Pinpoint the cell where the given text exists, returning its [x, y] midpoint coordinate. 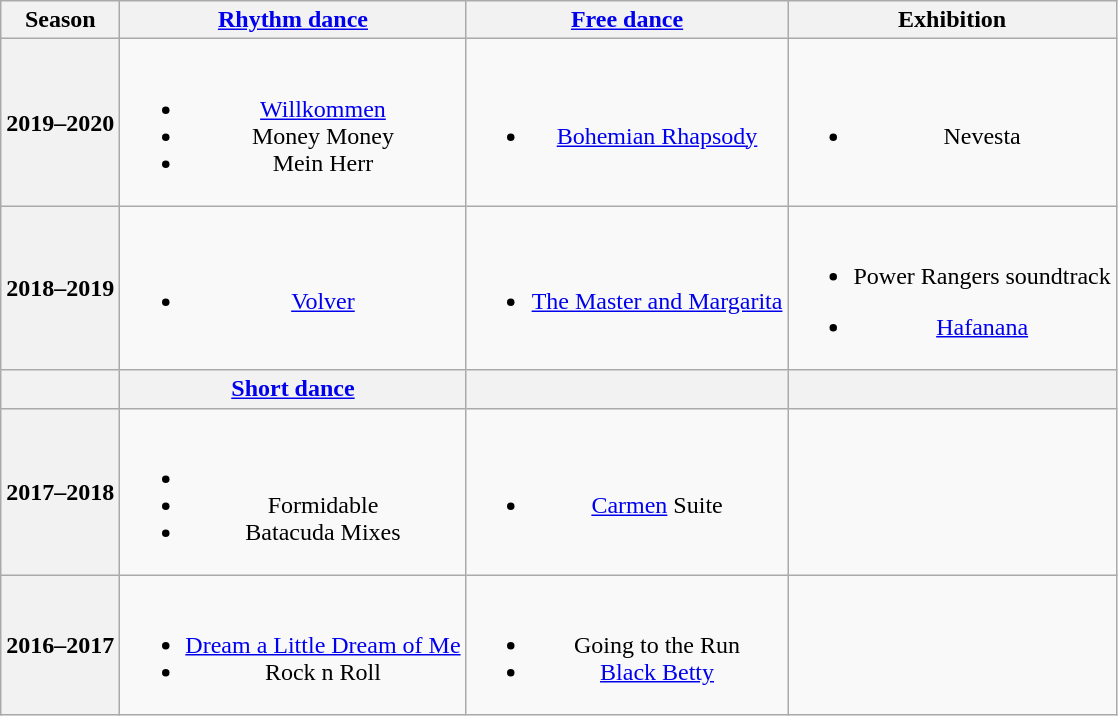
Season [60, 20]
Nevesta [952, 122]
Free dance [627, 20]
Exhibition [952, 20]
2019–2020 [60, 122]
Formidable Batacuda Mixes [293, 492]
Dream a Little Dream of MeRock n Roll [293, 645]
Bohemian Rhapsody [627, 122]
Carmen Suite [627, 492]
WillkommenMoney MoneyMein Herr [293, 122]
Rhythm dance [293, 20]
Short dance [293, 389]
Power Rangers soundtrackHafanana [952, 288]
Volver [293, 288]
The Master and Margarita [627, 288]
2017–2018 [60, 492]
2016–2017 [60, 645]
2018–2019 [60, 288]
Going to the Run Black Betty [627, 645]
